Determine the [x, y] coordinate at the center of the cell enclosing the given text.  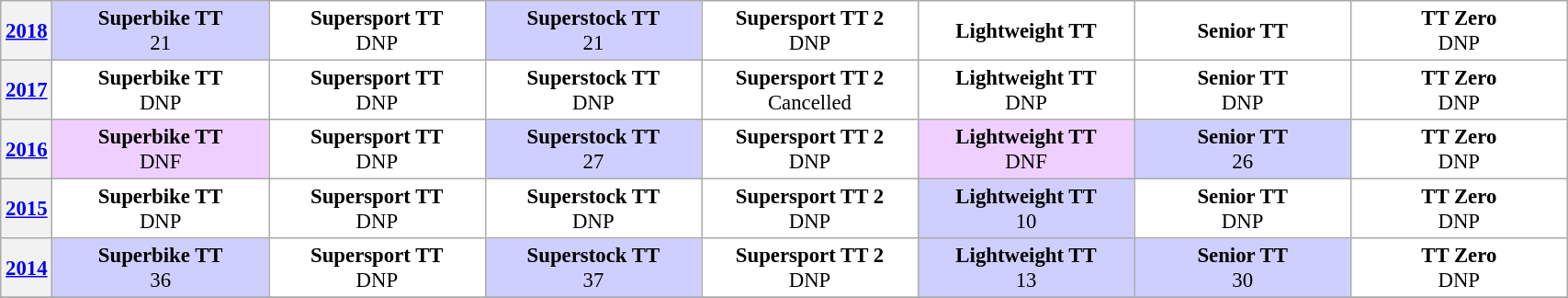
Superbike TT21 [161, 31]
2016 [27, 149]
Lightweight TTDNP [1026, 90]
Superstock TT 37 [593, 269]
Supersport TT 2 Cancelled [810, 90]
2014 [27, 269]
Lightweight TT [1026, 31]
Senior TT30 [1243, 269]
Superbike TTDNF [161, 149]
2017 [27, 90]
Senior TT [1243, 31]
2015 [27, 210]
Lightweight TT10 [1026, 210]
Lightweight TTDNF [1026, 149]
Lightweight TT13 [1026, 269]
Senior TT26 [1243, 149]
2018 [27, 31]
Superbike TT36 [161, 269]
Superstock TT21 [593, 31]
Superstock TT27 [593, 149]
